Output the [X, Y] coordinate of the center of the cell containing the given text.  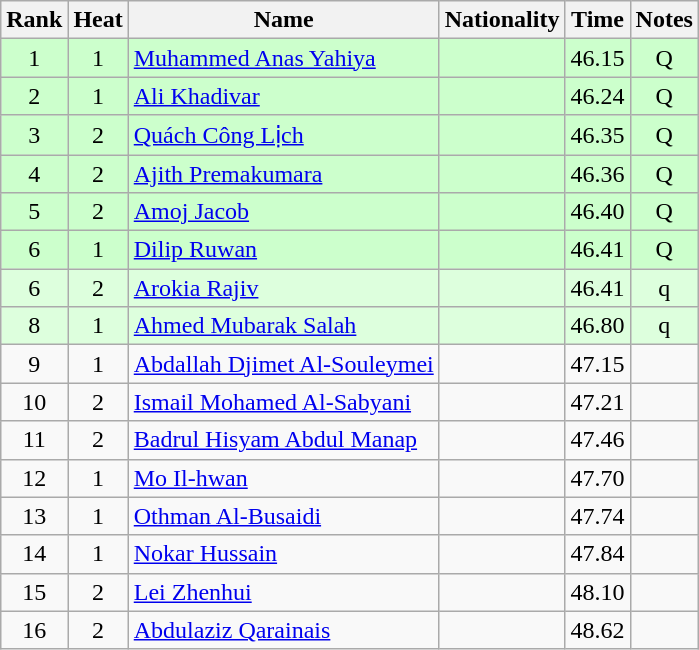
8 [34, 326]
9 [34, 364]
48.62 [598, 630]
16 [34, 630]
Ahmed Mubarak Salah [284, 326]
Time [598, 20]
Muhammed Anas Yahiya [284, 58]
Heat [98, 20]
46.36 [598, 173]
4 [34, 173]
11 [34, 440]
Nokar Hussain [284, 554]
Nationality [502, 20]
47.21 [598, 402]
Abdallah Djimet Al-Souleymei [284, 364]
15 [34, 592]
Rank [34, 20]
47.70 [598, 478]
46.40 [598, 212]
Mo Il-hwan [284, 478]
48.10 [598, 592]
Badrul Hisyam Abdul Manap [284, 440]
47.84 [598, 554]
3 [34, 135]
Othman Al-Busaidi [284, 516]
14 [34, 554]
Notes [664, 20]
46.80 [598, 326]
Dilip Ruwan [284, 250]
46.35 [598, 135]
Ismail Mohamed Al-Sabyani [284, 402]
47.46 [598, 440]
13 [34, 516]
Ajith Premakumara [284, 173]
46.24 [598, 96]
Quách Công Lịch [284, 135]
Abdulaziz Qarainais [284, 630]
47.15 [598, 364]
Ali Khadivar [284, 96]
46.15 [598, 58]
Lei Zhenhui [284, 592]
47.74 [598, 516]
5 [34, 212]
Arokia Rajiv [284, 288]
Amoj Jacob [284, 212]
Name [284, 20]
12 [34, 478]
10 [34, 402]
